Identify which cell holds the provided text, then report its (X, Y) central coordinate. 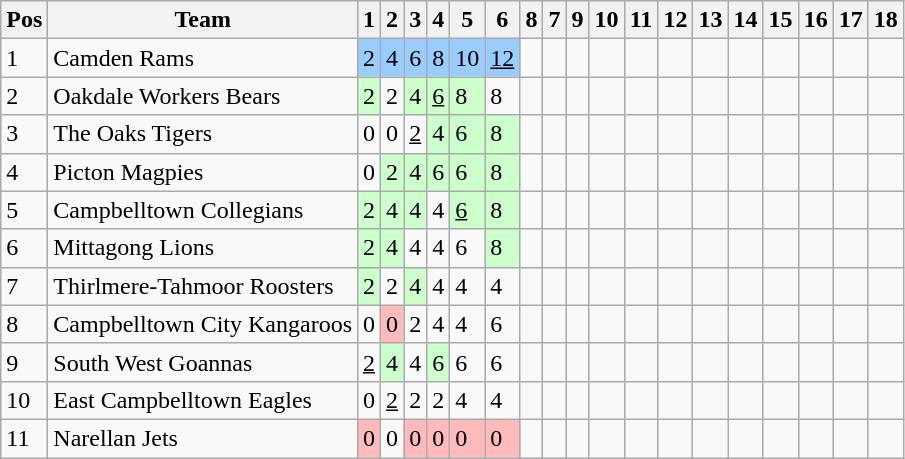
Picton Magpies (203, 172)
Pos (24, 20)
14 (746, 20)
The Oaks Tigers (203, 134)
18 (886, 20)
13 (710, 20)
East Campbelltown Eagles (203, 400)
Team (203, 20)
South West Goannas (203, 362)
Narellan Jets (203, 438)
Thirlmere-Tahmoor Roosters (203, 286)
17 (850, 20)
Campbelltown City Kangaroos (203, 324)
16 (816, 20)
Camden Rams (203, 58)
Campbelltown Collegians (203, 210)
Mittagong Lions (203, 248)
Oakdale Workers Bears (203, 96)
15 (780, 20)
